Detect which cell encompasses the target text, then output its (x, y) center coordinate. 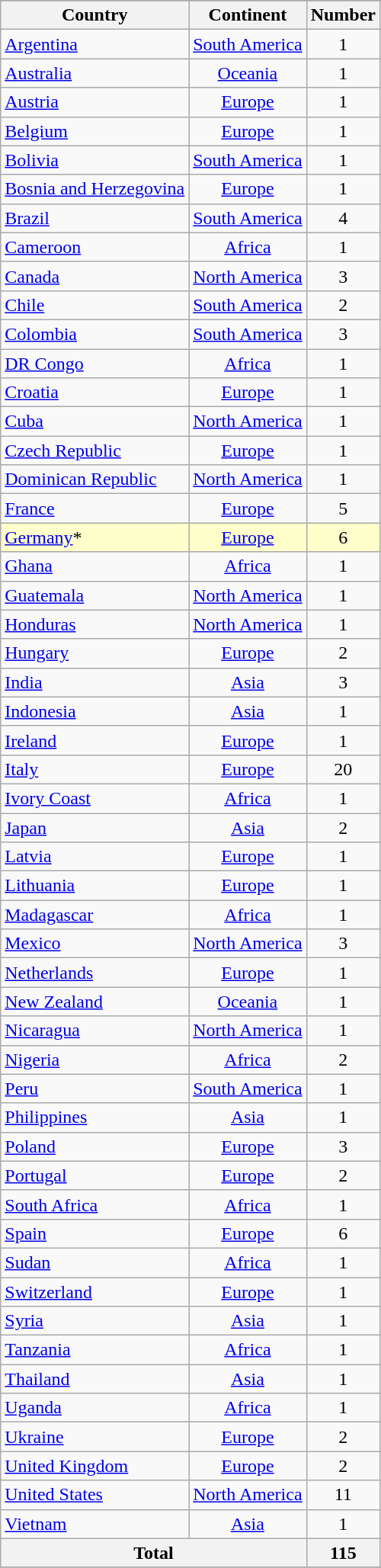
India (94, 682)
United States (94, 1495)
United Kingdom (94, 1466)
Cameroon (94, 247)
Germany* (94, 537)
Ghana (94, 566)
Colombia (94, 334)
New Zealand (94, 1002)
Czech Republic (94, 451)
Ireland (94, 740)
Peru (94, 1089)
Honduras (94, 624)
Country (94, 15)
Number (343, 15)
Bosnia and Herzegovina (94, 189)
Continent (248, 15)
Croatia (94, 393)
5 (343, 508)
Philippines (94, 1117)
Brazil (94, 218)
Mexico (94, 944)
Ivory Coast (94, 798)
Nicaragua (94, 1031)
Switzerland (94, 1292)
Spain (94, 1233)
4 (343, 218)
Guatemala (94, 595)
Thailand (94, 1379)
Vietnam (94, 1524)
Tanzania (94, 1350)
Canada (94, 276)
115 (343, 1553)
Total (154, 1553)
Japan (94, 827)
Syria (94, 1321)
Portugal (94, 1175)
Austria (94, 102)
Belgium (94, 131)
Lithuania (94, 886)
South Africa (94, 1204)
Poland (94, 1146)
Hungary (94, 653)
Cuba (94, 422)
Sudan (94, 1262)
Ukraine (94, 1437)
Indonesia (94, 711)
11 (343, 1495)
France (94, 508)
Netherlands (94, 973)
Australia (94, 73)
Argentina (94, 44)
Chile (94, 305)
DR Congo (94, 364)
Dominican Republic (94, 479)
Madagascar (94, 915)
Uganda (94, 1408)
Bolivia (94, 160)
Latvia (94, 857)
Italy (94, 769)
Nigeria (94, 1060)
20 (343, 769)
